Detect which cell encompasses the target text, then output its [x, y] center coordinate. 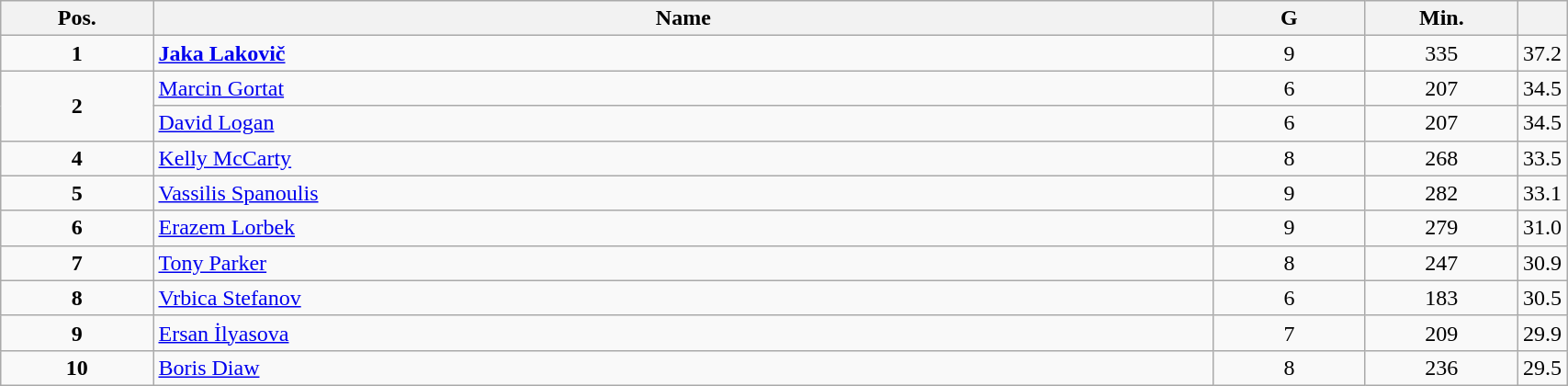
29.5 [1543, 368]
279 [1441, 228]
Tony Parker [683, 263]
5 [77, 193]
David Logan [683, 123]
2 [77, 106]
Min. [1441, 18]
30.5 [1543, 298]
282 [1441, 193]
4 [77, 158]
Vrbica Stefanov [683, 298]
10 [77, 368]
335 [1441, 53]
Jaka Lakovič [683, 53]
183 [1441, 298]
Ersan İlyasova [683, 333]
Kelly McCarty [683, 158]
Pos. [77, 18]
Marcin Gortat [683, 88]
G [1290, 18]
209 [1441, 333]
247 [1441, 263]
33.1 [1543, 193]
Boris Diaw [683, 368]
33.5 [1543, 158]
37.2 [1543, 53]
Erazem Lorbek [683, 228]
1 [77, 53]
Name [683, 18]
31.0 [1543, 228]
236 [1441, 368]
30.9 [1543, 263]
268 [1441, 158]
Vassilis Spanoulis [683, 193]
29.9 [1543, 333]
